Provide the (x, y) coordinate of the cell's center where the given text is located.  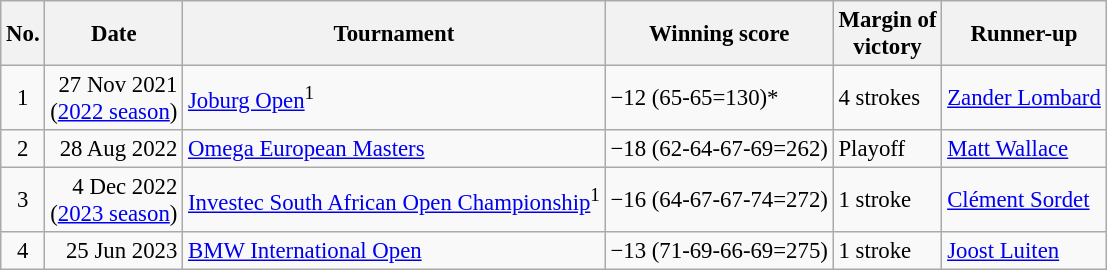
−16 (64-67-67-74=272) (719, 200)
Joburg Open1 (394, 98)
4 (23, 251)
Winning score (719, 34)
Playoff (888, 149)
Runner-up (1024, 34)
No. (23, 34)
28 Aug 2022 (114, 149)
Tournament (394, 34)
Zander Lombard (1024, 98)
25 Jun 2023 (114, 251)
BMW International Open (394, 251)
Matt Wallace (1024, 149)
4 strokes (888, 98)
3 (23, 200)
Joost Luiten (1024, 251)
Clément Sordet (1024, 200)
−12 (65-65=130)* (719, 98)
−13 (71-69-66-69=275) (719, 251)
1 (23, 98)
27 Nov 2021(2022 season) (114, 98)
Omega European Masters (394, 149)
2 (23, 149)
4 Dec 2022(2023 season) (114, 200)
−18 (62-64-67-69=262) (719, 149)
Margin ofvictory (888, 34)
Investec South African Open Championship1 (394, 200)
Date (114, 34)
